Capture the cell that displays the provided text and extract its (x, y) central coordinate. 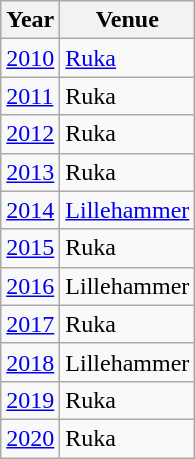
2020 (30, 438)
2017 (30, 324)
2019 (30, 400)
Year (30, 20)
2011 (30, 96)
2012 (30, 134)
2010 (30, 58)
2018 (30, 362)
2016 (30, 286)
Venue (128, 20)
2015 (30, 248)
2013 (30, 172)
2014 (30, 210)
